Search for the cell housing the specified text and yield its (X, Y) center coordinate. 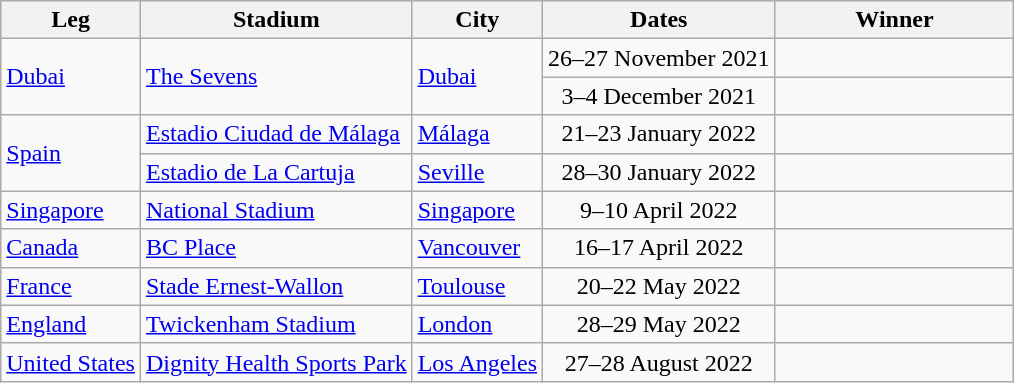
United States (71, 362)
28–30 January 2022 (659, 172)
9–10 April 2022 (659, 210)
The Sevens (276, 77)
Vancouver (477, 248)
Estadio de La Cartuja (276, 172)
Stadium (276, 20)
Spain (71, 153)
Los Angeles (477, 362)
Stade Ernest-Wallon (276, 286)
Málaga (477, 134)
National Stadium (276, 210)
Estadio Ciudad de Málaga (276, 134)
26–27 November 2021 (659, 58)
16–17 April 2022 (659, 248)
Seville (477, 172)
27–28 August 2022 (659, 362)
London (477, 324)
Dignity Health Sports Park (276, 362)
20–22 May 2022 (659, 286)
Twickenham Stadium (276, 324)
BC Place (276, 248)
Canada (71, 248)
England (71, 324)
Toulouse (477, 286)
France (71, 286)
Winner (894, 20)
City (477, 20)
3–4 December 2021 (659, 96)
Leg (71, 20)
Dates (659, 20)
28–29 May 2022 (659, 324)
21–23 January 2022 (659, 134)
